Capture the cell that displays the provided text and extract its (x, y) central coordinate. 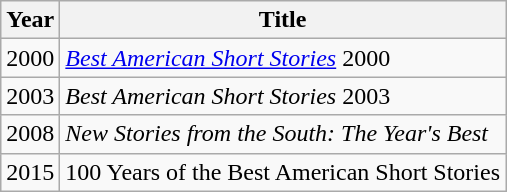
2008 (30, 134)
Best American Short Stories 2000 (283, 58)
100 Years of the Best American Short Stories (283, 172)
2000 (30, 58)
2003 (30, 96)
New Stories from the South: The Year's Best (283, 134)
Year (30, 20)
2015 (30, 172)
Title (283, 20)
Best American Short Stories 2003 (283, 96)
